Search for the cell housing the specified text and yield its [X, Y] center coordinate. 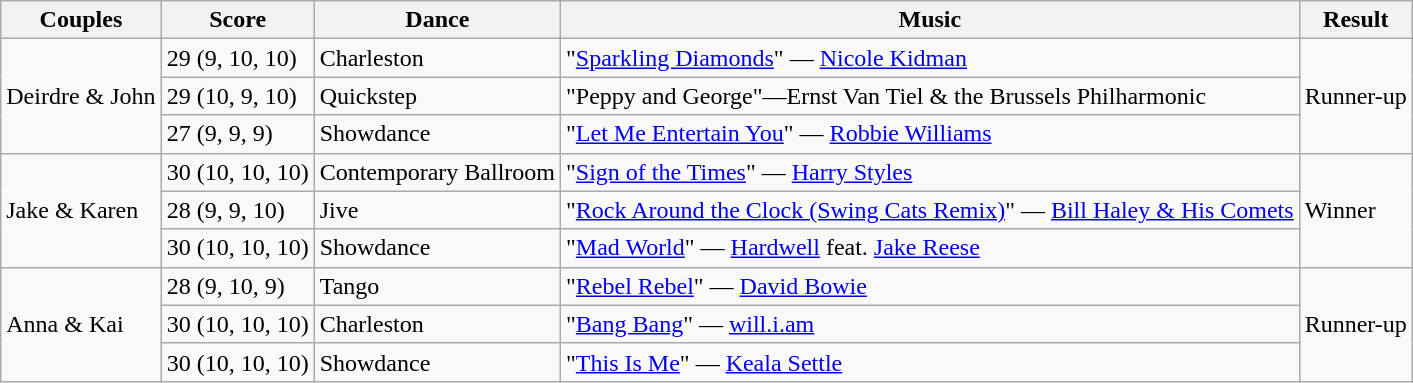
Music [930, 20]
"This Is Me" — Keala Settle [930, 362]
Score [238, 20]
Couples [81, 20]
Contemporary Ballroom [437, 172]
Winner [1356, 210]
29 (9, 10, 10) [238, 58]
"Rebel Rebel" — David Bowie [930, 286]
Jake & Karen [81, 210]
"Rock Around the Clock (Swing Cats Remix)" — Bill Haley & His Comets [930, 210]
"Sparkling Diamonds" — Nicole Kidman [930, 58]
"Peppy and George"—Ernst Van Tiel & the Brussels Philharmonic [930, 96]
29 (10, 9, 10) [238, 96]
28 (9, 9, 10) [238, 210]
Quickstep [437, 96]
Result [1356, 20]
Deirdre & John [81, 96]
Anna & Kai [81, 324]
Dance [437, 20]
28 (9, 10, 9) [238, 286]
"Bang Bang" — will.i.am [930, 324]
"Mad World" — Hardwell feat. Jake Reese [930, 248]
Tango [437, 286]
27 (9, 9, 9) [238, 134]
Jive [437, 210]
"Sign of the Times" — Harry Styles [930, 172]
"Let Me Entertain You" — Robbie Williams [930, 134]
